Find where the given text appears and provide that cell's center as [X, Y] coordinate. 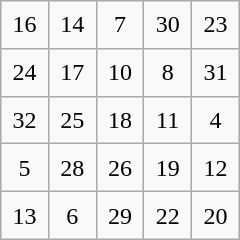
26 [120, 168]
13 [25, 216]
11 [168, 120]
20 [216, 216]
31 [216, 72]
12 [216, 168]
10 [120, 72]
8 [168, 72]
25 [72, 120]
28 [72, 168]
29 [120, 216]
30 [168, 25]
24 [25, 72]
32 [25, 120]
19 [168, 168]
4 [216, 120]
18 [120, 120]
23 [216, 25]
16 [25, 25]
6 [72, 216]
7 [120, 25]
17 [72, 72]
5 [25, 168]
22 [168, 216]
14 [72, 25]
